Provide the [x, y] coordinate of the cell's center where the given text is located.  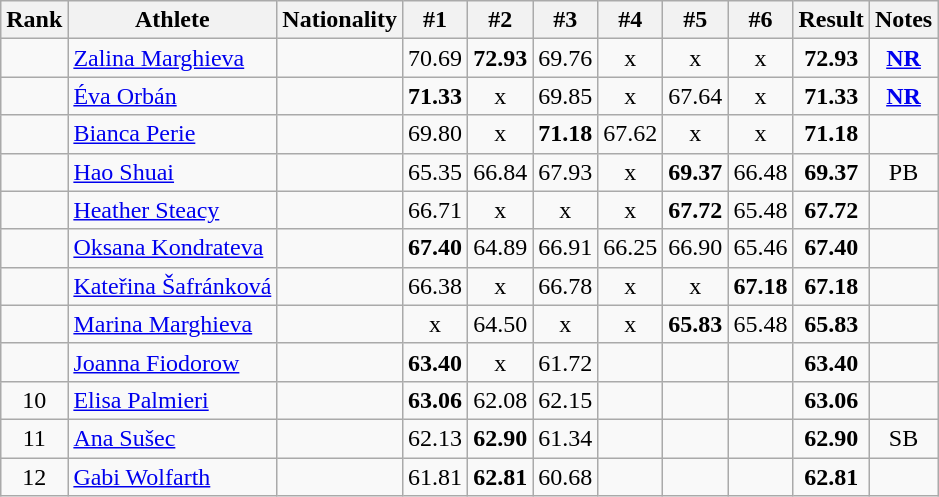
60.68 [566, 477]
SB [903, 438]
Marina Marghieva [172, 324]
PB [903, 172]
Rank [34, 20]
61.72 [566, 362]
10 [34, 400]
Éva Orbán [172, 96]
Gabi Wolfarth [172, 477]
#1 [436, 20]
67.93 [566, 172]
Bianca Perie [172, 134]
61.34 [566, 438]
Heather Steacy [172, 210]
Kateřina Šafránková [172, 286]
64.50 [500, 324]
61.81 [436, 477]
69.76 [566, 58]
#3 [566, 20]
66.25 [630, 248]
67.64 [696, 96]
62.08 [500, 400]
Nationality [340, 20]
66.84 [500, 172]
69.80 [436, 134]
69.85 [566, 96]
65.46 [760, 248]
#5 [696, 20]
66.90 [696, 248]
Hao Shuai [172, 172]
64.89 [500, 248]
Zalina Marghieva [172, 58]
Athlete [172, 20]
Notes [903, 20]
#6 [760, 20]
66.71 [436, 210]
66.91 [566, 248]
Elisa Palmieri [172, 400]
66.48 [760, 172]
62.13 [436, 438]
#4 [630, 20]
66.78 [566, 286]
Oksana Kondrateva [172, 248]
Ana Sušec [172, 438]
11 [34, 438]
Joanna Fiodorow [172, 362]
Result [831, 20]
65.35 [436, 172]
#2 [500, 20]
66.38 [436, 286]
67.62 [630, 134]
12 [34, 477]
62.15 [566, 400]
70.69 [436, 58]
